Capture the cell that displays the provided text and extract its [x, y] central coordinate. 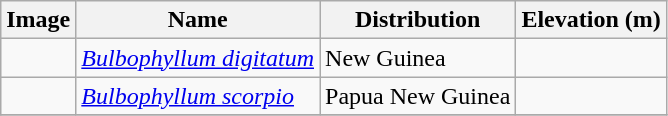
Name [198, 20]
Bulbophyllum scorpio [198, 96]
Image [38, 20]
Distribution [418, 20]
Elevation (m) [591, 20]
New Guinea [418, 58]
Papua New Guinea [418, 96]
Bulbophyllum digitatum [198, 58]
